Detect which cell encompasses the target text, then output its (x, y) center coordinate. 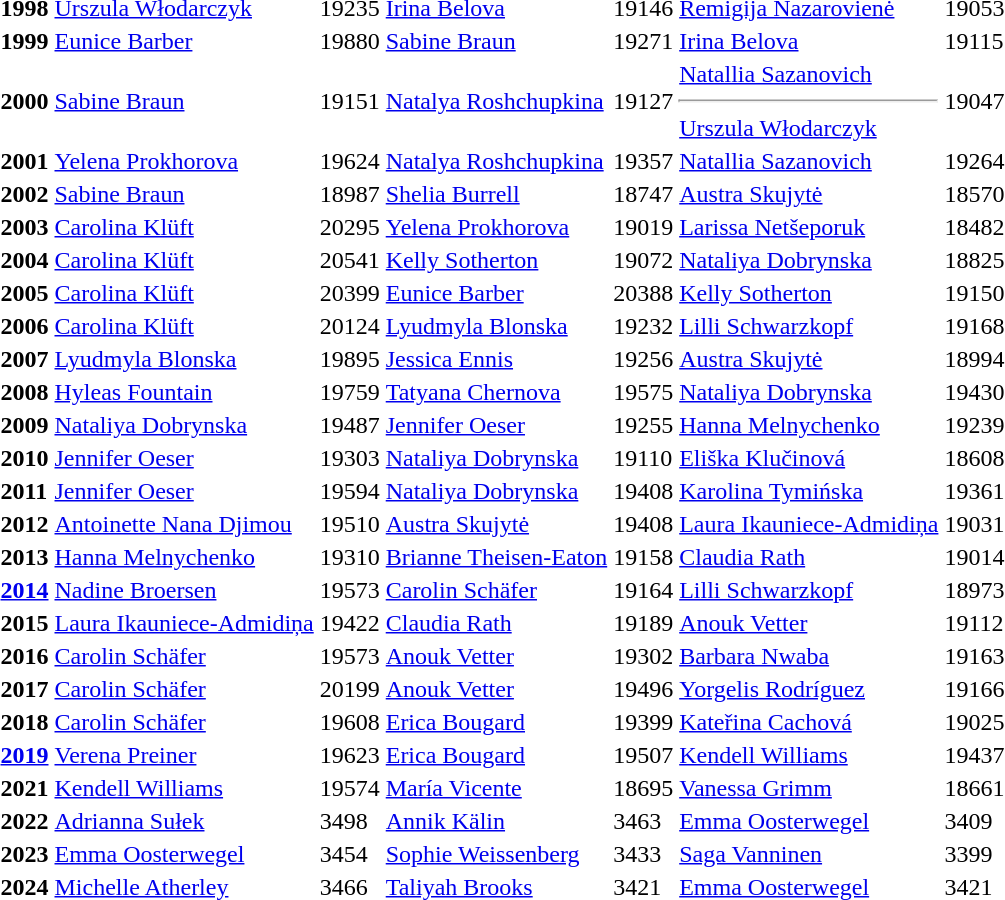
19624 (350, 161)
Sophie Weissenberg (496, 854)
Vanessa Grimm (809, 788)
20295 (350, 227)
19575 (644, 392)
Barbara Nwaba (809, 656)
20124 (350, 326)
20199 (350, 689)
19256 (644, 359)
19895 (350, 359)
19310 (350, 557)
19302 (644, 656)
Nadine Broersen (184, 590)
Eliška Klučinová (809, 458)
19303 (350, 458)
19127 (644, 101)
19623 (350, 755)
Kateřina Cachová (809, 722)
19496 (644, 689)
19759 (350, 392)
18987 (350, 194)
19271 (644, 41)
Annik Kälin (496, 821)
Saga Vanninen (809, 854)
Natallia Sazanovich (809, 161)
3454 (350, 854)
3463 (644, 821)
19487 (350, 425)
Brianne Theisen-Eaton (496, 557)
20399 (350, 293)
Larissa Netšeporuk (809, 227)
19255 (644, 425)
19510 (350, 524)
19608 (350, 722)
19189 (644, 623)
3433 (644, 854)
Natallia SazanovichUrszula Włodarczyk (809, 101)
Yorgelis Rodríguez (809, 689)
Hyleas Fountain (184, 392)
19072 (644, 260)
19151 (350, 101)
Karolina Tymińska (809, 491)
19422 (350, 623)
18747 (644, 194)
18695 (644, 788)
Irina Belova (809, 41)
19164 (644, 590)
19880 (350, 41)
19357 (644, 161)
3498 (350, 821)
19594 (350, 491)
Antoinette Nana Djimou (184, 524)
19019 (644, 227)
María Vicente (496, 788)
Tatyana Chernova (496, 392)
Shelia Burrell (496, 194)
19574 (350, 788)
Jessica Ennis (496, 359)
Adrianna Sułek (184, 821)
19399 (644, 722)
Verena Preiner (184, 755)
19158 (644, 557)
19110 (644, 458)
19232 (644, 326)
20541 (350, 260)
19507 (644, 755)
20388 (644, 293)
